Detect which cell encompasses the target text, then output its [x, y] center coordinate. 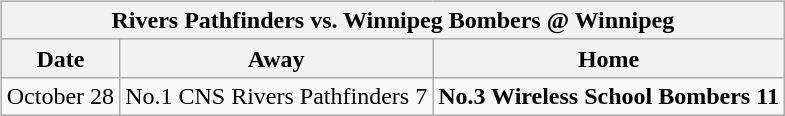
No.1 CNS Rivers Pathfinders 7 [276, 96]
October 28 [60, 96]
No.3 Wireless School Bombers 11 [609, 96]
Home [609, 58]
Away [276, 58]
Rivers Pathfinders vs. Winnipeg Bombers @ Winnipeg [392, 20]
Date [60, 58]
